For the text-containing cell, return its midpoint in [x, y] coordinate format. 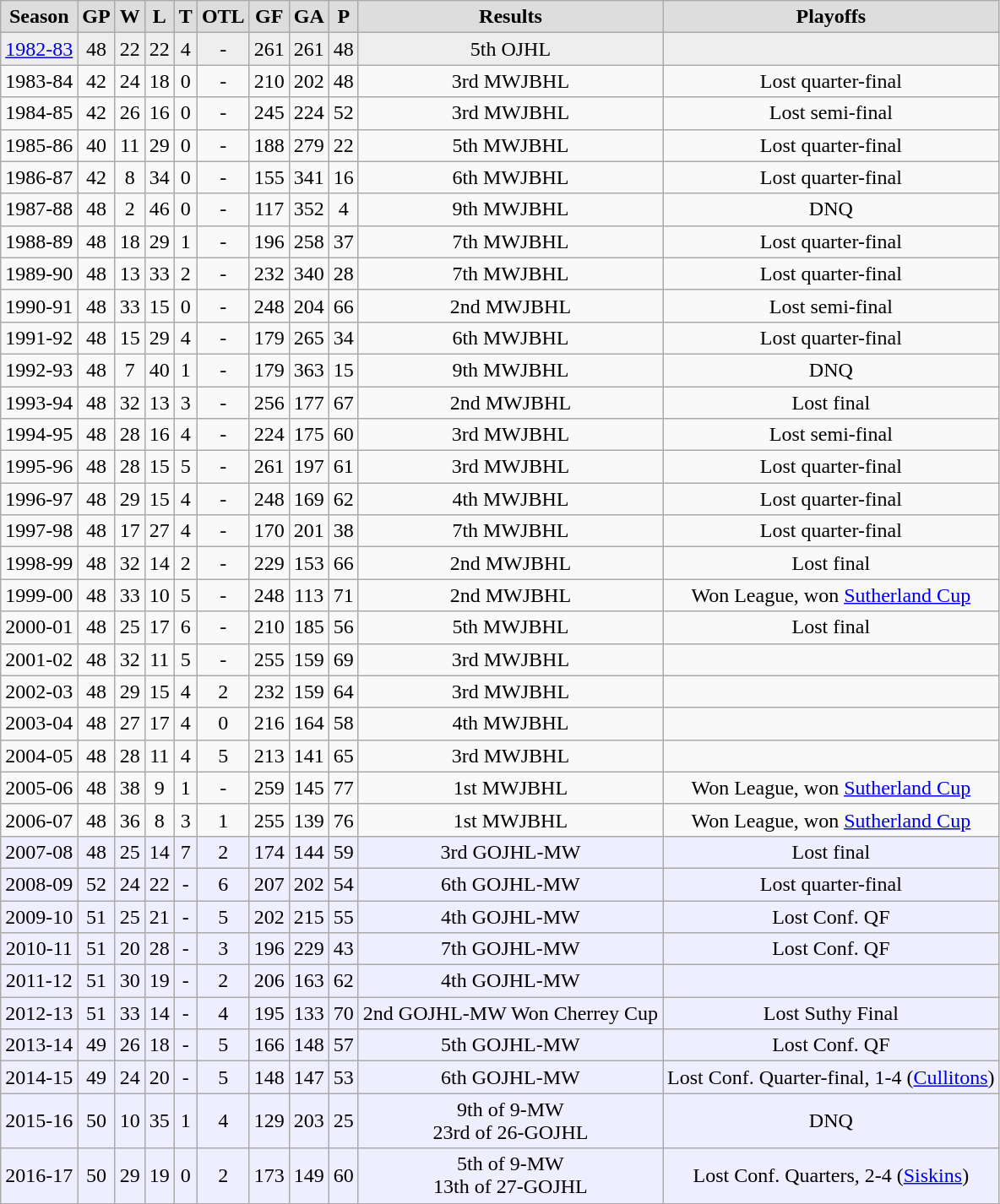
129 [269, 1121]
1994-95 [39, 435]
57 [343, 1045]
341 [309, 177]
2012-13 [39, 1013]
195 [269, 1013]
215 [309, 916]
T [186, 17]
1991-92 [39, 338]
2001-02 [39, 659]
207 [269, 884]
206 [269, 981]
340 [309, 274]
201 [309, 531]
259 [269, 788]
1983-84 [39, 81]
2016-17 [39, 1175]
2010-11 [39, 949]
2004-05 [39, 756]
166 [269, 1045]
Lost Conf. Quarter-final, 1-4 (Cullitons) [831, 1077]
37 [343, 241]
21 [159, 916]
1999-00 [39, 595]
Season [39, 17]
1982-83 [39, 49]
30 [130, 981]
113 [309, 595]
174 [269, 852]
2013-14 [39, 1045]
203 [309, 1121]
61 [343, 467]
3rd GOJHL-MW [510, 852]
2003-04 [39, 724]
2007-08 [39, 852]
256 [269, 403]
35 [159, 1121]
L [159, 17]
1993-94 [39, 403]
173 [269, 1175]
1986-87 [39, 177]
GA [309, 17]
70 [343, 1013]
170 [269, 531]
Lost Suthy Final [831, 1013]
1995-96 [39, 467]
5th of 9-MW 13th of 27-GOJHL [510, 1175]
145 [309, 788]
188 [269, 145]
9th of 9-MW 23rd of 26-GOJHL [510, 1121]
5th GOJHL-MW [510, 1045]
265 [309, 338]
1998-99 [39, 563]
153 [309, 563]
P [343, 17]
144 [309, 852]
149 [309, 1175]
197 [309, 467]
1996-97 [39, 499]
77 [343, 788]
1997-98 [39, 531]
2002-03 [39, 691]
1987-88 [39, 209]
2008-09 [39, 884]
69 [343, 659]
1992-93 [39, 370]
175 [309, 435]
133 [309, 1013]
64 [343, 691]
W [130, 17]
1989-90 [39, 274]
204 [309, 306]
76 [343, 820]
Lost Conf. Quarters, 2-4 (Siskins) [831, 1175]
43 [343, 949]
352 [309, 209]
36 [130, 820]
169 [309, 499]
147 [309, 1077]
1988-89 [39, 241]
2009-10 [39, 916]
Playoffs [831, 17]
OTL [223, 17]
67 [343, 403]
1984-85 [39, 113]
279 [309, 145]
216 [269, 724]
177 [309, 403]
1990-91 [39, 306]
2006-07 [39, 820]
7th GOJHL-MW [510, 949]
245 [269, 113]
163 [309, 981]
55 [343, 916]
155 [269, 177]
139 [309, 820]
GP [96, 17]
Results [510, 17]
363 [309, 370]
2011-12 [39, 981]
2014-15 [39, 1077]
5th OJHL [510, 49]
53 [343, 1077]
2000-01 [39, 627]
65 [343, 756]
164 [309, 724]
58 [343, 724]
141 [309, 756]
9 [159, 788]
258 [309, 241]
54 [343, 884]
2nd GOJHL-MW Won Cherrey Cup [510, 1013]
185 [309, 627]
GF [269, 17]
71 [343, 595]
59 [343, 852]
117 [269, 209]
2005-06 [39, 788]
1985-86 [39, 145]
46 [159, 209]
56 [343, 627]
213 [269, 756]
2015-16 [39, 1121]
